Find where the given text appears and provide that cell's center as (x, y) coordinate. 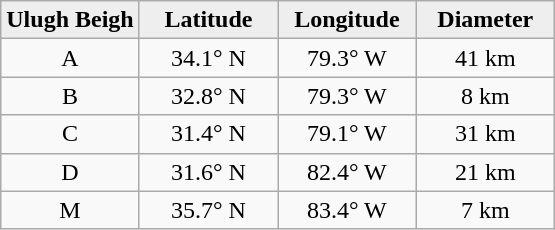
A (70, 58)
83.4° W (347, 210)
7 km (485, 210)
Longitude (347, 20)
32.8° N (208, 96)
B (70, 96)
31.4° N (208, 134)
35.7° N (208, 210)
8 km (485, 96)
41 km (485, 58)
Ulugh Beigh (70, 20)
D (70, 172)
M (70, 210)
82.4° W (347, 172)
21 km (485, 172)
Diameter (485, 20)
34.1° N (208, 58)
C (70, 134)
79.1° W (347, 134)
31 km (485, 134)
Latitude (208, 20)
31.6° N (208, 172)
